Capture the cell that displays the provided text and extract its (x, y) central coordinate. 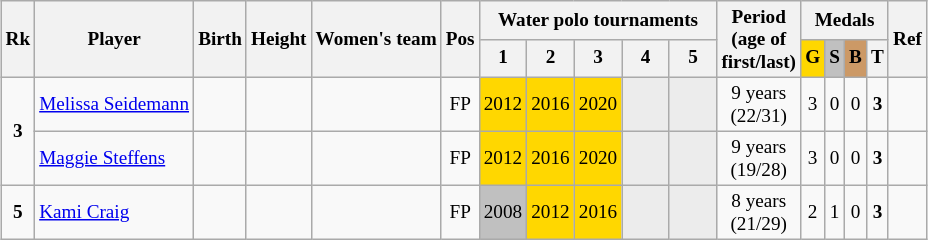
Maggie Steffens (114, 158)
Rk (18, 40)
Birth (220, 40)
9 years(22/31) (759, 104)
Player (114, 40)
9 years(19/28) (759, 158)
Period(age offirst/last) (759, 40)
Height (278, 40)
Pos (460, 40)
B (856, 58)
Kami Craig (114, 212)
8 years(21/29) (759, 212)
Women's team (376, 40)
Melissa Seidemann (114, 104)
G (813, 58)
Medals (845, 20)
4 (646, 58)
Ref (907, 40)
S (835, 58)
2008 (503, 212)
Water polo tournaments (598, 20)
T (877, 58)
